Extract the (x, y) coordinate from the center of the cell holding the provided text.  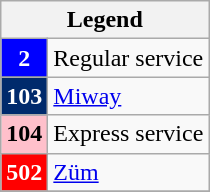
Miway (128, 96)
Züm (128, 172)
2 (24, 58)
103 (24, 96)
Regular service (128, 58)
Legend (105, 20)
104 (24, 134)
Express service (128, 134)
502 (24, 172)
